Identify which cell holds the provided text, then report its [X, Y] central coordinate. 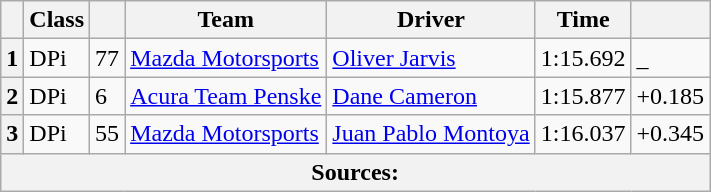
Team [226, 20]
77 [108, 58]
1:15.692 [583, 58]
1:16.037 [583, 134]
Class [57, 20]
6 [108, 96]
2 [12, 96]
55 [108, 134]
Driver [431, 20]
+0.185 [670, 96]
+0.345 [670, 134]
1 [12, 58]
Sources: [356, 172]
Dane Cameron [431, 96]
Time [583, 20]
Acura Team Penske [226, 96]
3 [12, 134]
_ [670, 58]
Juan Pablo Montoya [431, 134]
Oliver Jarvis [431, 58]
1:15.877 [583, 96]
